Identify which cell holds the provided text, then report its [x, y] central coordinate. 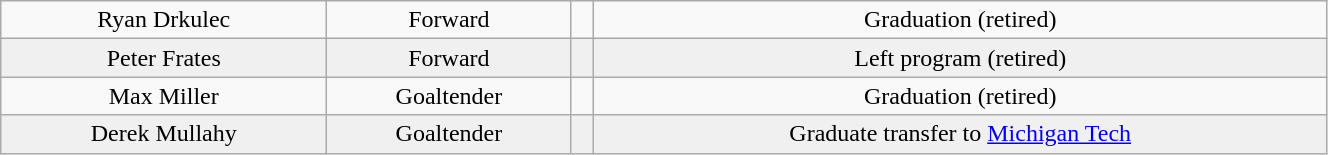
Ryan Drkulec [164, 20]
Max Miller [164, 96]
Derek Mullahy [164, 134]
Graduate transfer to Michigan Tech [960, 134]
Left program (retired) [960, 58]
Peter Frates [164, 58]
